Provide the [X, Y] coordinate of the cell's center where the given text is located.  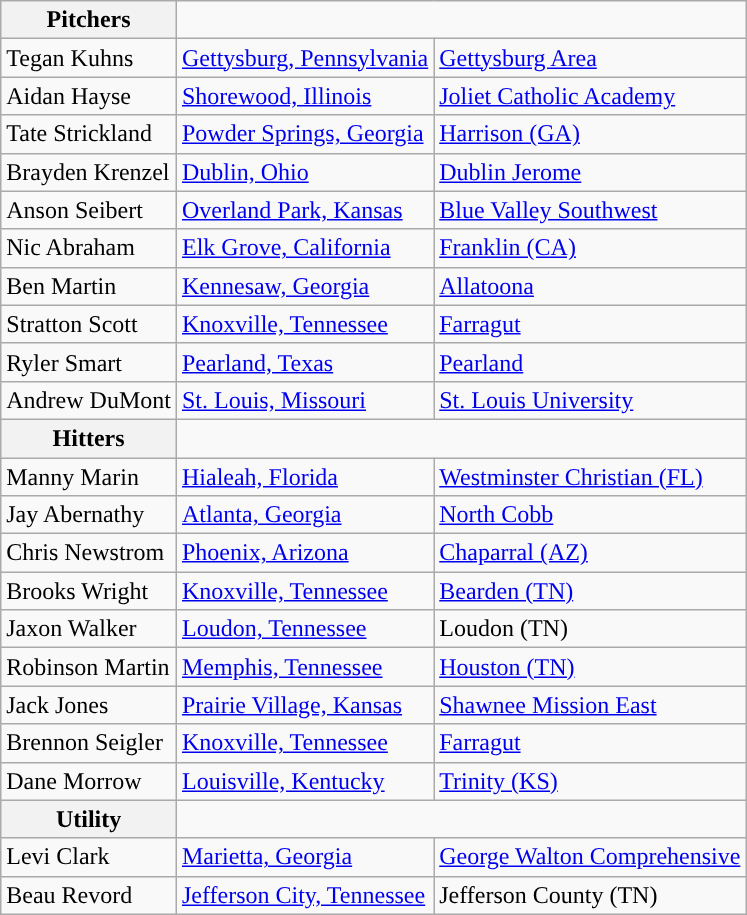
Gettysburg, Pennsylvania [304, 58]
Atlanta, Georgia [304, 515]
Loudon, Tennessee [304, 629]
Utility [89, 819]
Phoenix, Arizona [304, 553]
St. Louis University [590, 400]
Hialeah, Florida [304, 477]
Aidan Hayse [89, 96]
Memphis, Tennessee [304, 667]
Anson Seibert [89, 210]
Brooks Wright [89, 591]
Loudon (TN) [590, 629]
Franklin (CA) [590, 248]
Levi Clark [89, 857]
Dublin, Ohio [304, 172]
Beau Revord [89, 895]
Shawnee Mission East [590, 705]
Powder Springs, Georgia [304, 134]
Hitters [89, 438]
Jay Abernathy [89, 515]
Chris Newstrom [89, 553]
Stratton Scott [89, 324]
Houston (TN) [590, 667]
Chaparral (AZ) [590, 553]
Jaxon Walker [89, 629]
George Walton Comprehensive [590, 857]
Pearland [590, 362]
Pearland, Texas [304, 362]
Gettysburg Area [590, 58]
Harrison (GA) [590, 134]
North Cobb [590, 515]
Westminster Christian (FL) [590, 477]
Jack Jones [89, 705]
Bearden (TN) [590, 591]
Louisville, Kentucky [304, 781]
Kennesaw, Georgia [304, 286]
Robinson Martin [89, 667]
Prairie Village, Kansas [304, 705]
Tegan Kuhns [89, 58]
Brennon Seigler [89, 743]
St. Louis, Missouri [304, 400]
Pitchers [89, 20]
Dublin Jerome [590, 172]
Shorewood, Illinois [304, 96]
Trinity (KS) [590, 781]
Blue Valley Southwest [590, 210]
Ben Martin [89, 286]
Ryler Smart [89, 362]
Marietta, Georgia [304, 857]
Nic Abraham [89, 248]
Joliet Catholic Academy [590, 96]
Tate Strickland [89, 134]
Dane Morrow [89, 781]
Overland Park, Kansas [304, 210]
Andrew DuMont [89, 400]
Jefferson City, Tennessee [304, 895]
Brayden Krenzel [89, 172]
Manny Marin [89, 477]
Allatoona [590, 286]
Jefferson County (TN) [590, 895]
Elk Grove, California [304, 248]
